Locate the cell with the specified text and output its (x, y) center coordinate. 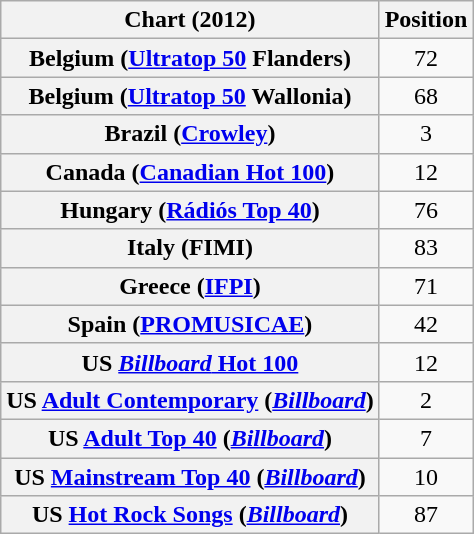
US Mainstream Top 40 (Billboard) (190, 477)
Greece (IFPI) (190, 286)
7 (426, 438)
10 (426, 477)
3 (426, 134)
US Adult Contemporary (Billboard) (190, 400)
72 (426, 58)
Belgium (Ultratop 50 Wallonia) (190, 96)
Spain (PROMUSICAE) (190, 324)
Position (426, 20)
83 (426, 248)
Brazil (Crowley) (190, 134)
42 (426, 324)
71 (426, 286)
2 (426, 400)
Chart (2012) (190, 20)
Canada (Canadian Hot 100) (190, 172)
76 (426, 210)
87 (426, 515)
Hungary (Rádiós Top 40) (190, 210)
68 (426, 96)
US Billboard Hot 100 (190, 362)
US Adult Top 40 (Billboard) (190, 438)
Belgium (Ultratop 50 Flanders) (190, 58)
Italy (FIMI) (190, 248)
US Hot Rock Songs (Billboard) (190, 515)
